For the text-containing cell, return its midpoint in [X, Y] coordinate format. 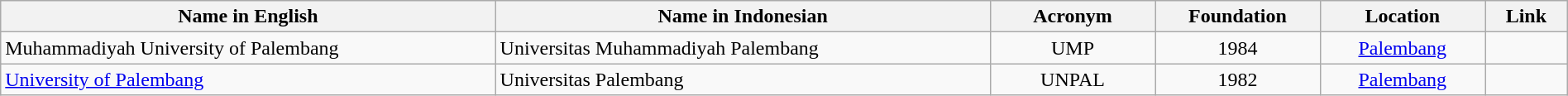
1982 [1237, 79]
Universitas Palembang [743, 79]
UNPAL [1072, 79]
Name in English [248, 17]
Universitas Muhammadiyah Palembang [743, 48]
UMP [1072, 48]
Muhammadiyah University of Palembang [248, 48]
1984 [1237, 48]
Link [1527, 17]
Name in Indonesian [743, 17]
University of Palembang [248, 79]
Acronym [1072, 17]
Location [1403, 17]
Foundation [1237, 17]
